Pinpoint the cell where the given text exists, returning its (x, y) midpoint coordinate. 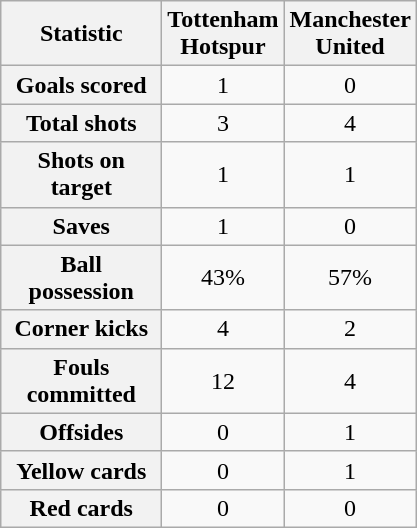
57% (350, 278)
Yellow cards (82, 470)
12 (223, 380)
Corner kicks (82, 329)
Goals scored (82, 85)
Fouls committed (82, 380)
Manchester United (350, 34)
Red cards (82, 508)
Total shots (82, 123)
Saves (82, 226)
3 (223, 123)
Ball possession (82, 278)
Statistic (82, 34)
Shots on target (82, 174)
43% (223, 278)
Tottenham Hotspur (223, 34)
2 (350, 329)
Offsides (82, 432)
